For the text-containing cell, return its midpoint in (x, y) coordinate format. 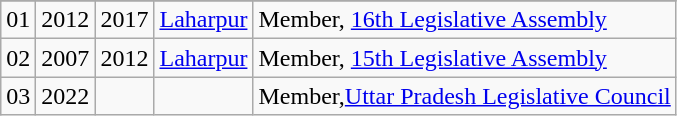
2007 (66, 58)
2017 (124, 20)
2022 (66, 96)
03 (18, 96)
Member, 15th Legislative Assembly (464, 58)
Member, 16th Legislative Assembly (464, 20)
02 (18, 58)
01 (18, 20)
Member,Uttar Pradesh Legislative Council (464, 96)
